Detect which cell encompasses the target text, then output its [x, y] center coordinate. 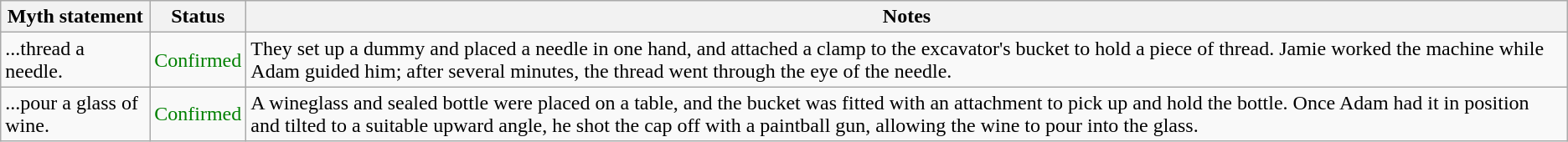
Myth statement [75, 17]
...thread a needle. [75, 60]
Status [198, 17]
Notes [906, 17]
...pour a glass of wine. [75, 114]
